Identify which cell holds the provided text, then report its [x, y] central coordinate. 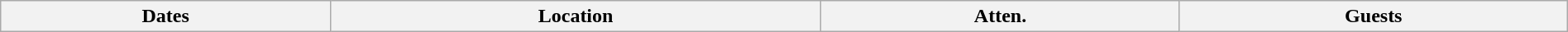
Atten. [1001, 16]
Location [576, 16]
Guests [1373, 16]
Dates [165, 16]
